From the cell containing the given text, extract its center point as (X, Y) coordinate. 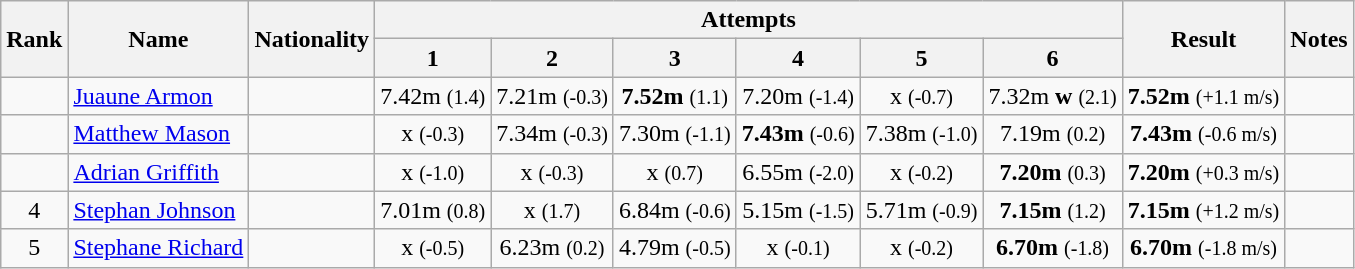
x (1.7) (552, 210)
7.15m (1.2) (1052, 210)
Stephan Johnson (158, 210)
7.43m (-0.6) (798, 134)
x (-0.1) (798, 248)
7.52m (1.1) (674, 96)
6.84m (-0.6) (674, 210)
4.79m (-0.5) (674, 248)
7.43m (-0.6 m/s) (1204, 134)
7.15m (+1.2 m/s) (1204, 210)
1 (433, 58)
6.55m (-2.0) (798, 172)
7.42m (1.4) (433, 96)
Adrian Griffith (158, 172)
7.32m w (2.1) (1052, 96)
x (-0.5) (433, 248)
Name (158, 39)
2 (552, 58)
7.20m (-1.4) (798, 96)
x (-0.7) (922, 96)
7.20m (+0.3 m/s) (1204, 172)
Stephane Richard (158, 248)
6 (1052, 58)
3 (674, 58)
Rank (34, 39)
6.23m (0.2) (552, 248)
7.38m (-1.0) (922, 134)
Result (1204, 39)
7.52m (+1.1 m/s) (1204, 96)
Matthew Mason (158, 134)
7.30m (-1.1) (674, 134)
Notes (1319, 39)
5.71m (-0.9) (922, 210)
7.34m (-0.3) (552, 134)
6.70m (-1.8 m/s) (1204, 248)
Nationality (312, 39)
7.19m (0.2) (1052, 134)
x (0.7) (674, 172)
5.15m (-1.5) (798, 210)
x (-1.0) (433, 172)
Juaune Armon (158, 96)
7.01m (0.8) (433, 210)
Attempts (749, 20)
7.21m (-0.3) (552, 96)
6.70m (-1.8) (1052, 248)
7.20m (0.3) (1052, 172)
